Extract the (x, y) coordinate from the center of the cell holding the provided text.  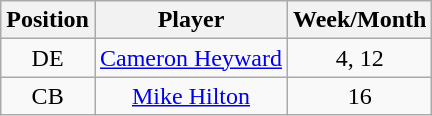
Player (190, 20)
Week/Month (360, 20)
DE (48, 58)
Cameron Heyward (190, 58)
Mike Hilton (190, 96)
16 (360, 96)
4, 12 (360, 58)
Position (48, 20)
CB (48, 96)
